Locate the cell with the specified text and output its (x, y) center coordinate. 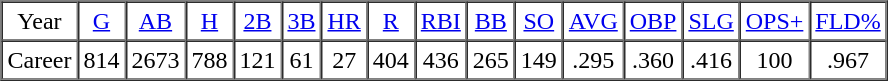
Career (40, 60)
.360 (654, 60)
Year (40, 22)
BB (491, 22)
436 (441, 60)
404 (391, 60)
G (101, 22)
2673 (155, 60)
27 (344, 60)
H (209, 22)
FLD% (848, 22)
OPS+ (775, 22)
AVG (594, 22)
149 (539, 60)
3B (301, 22)
HR (344, 22)
.967 (848, 60)
OBP (654, 22)
R (391, 22)
121 (257, 60)
100 (775, 60)
2B (257, 22)
61 (301, 60)
SLG (710, 22)
SO (539, 22)
265 (491, 60)
.295 (594, 60)
.416 (710, 60)
788 (209, 60)
814 (101, 60)
RBI (441, 22)
AB (155, 22)
